Find where the given text appears and provide that cell's center as (X, Y) coordinate. 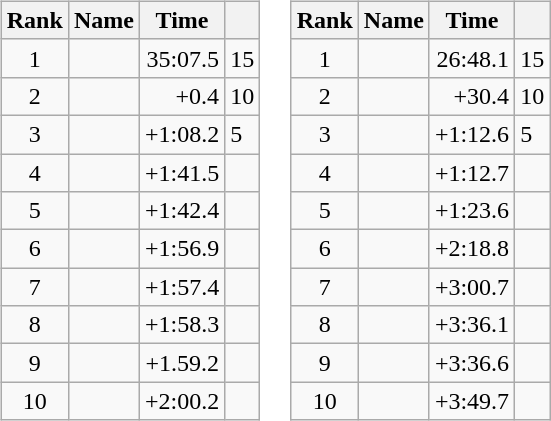
+0.4 (182, 96)
+2:18.8 (472, 249)
+1:12.7 (472, 173)
35:07.5 (182, 58)
+1:08.2 (182, 134)
+1:41.5 (182, 173)
+1.59.2 (182, 363)
+3:00.7 (472, 287)
+2:00.2 (182, 401)
+30.4 (472, 96)
+1:42.4 (182, 211)
+3:36.1 (472, 325)
+3:49.7 (472, 401)
+1:57.4 (182, 287)
26:48.1 (472, 58)
+1:58.3 (182, 325)
+1:12.6 (472, 134)
+3:36.6 (472, 363)
+1:56.9 (182, 249)
+1:23.6 (472, 211)
